Identify which cell holds the provided text, then report its [x, y] central coordinate. 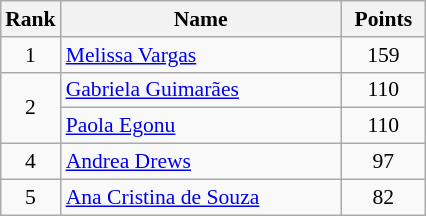
Name [201, 19]
159 [384, 54]
Andrea Drews [201, 161]
97 [384, 161]
1 [30, 54]
Ana Cristina de Souza [201, 197]
Rank [30, 19]
2 [30, 108]
Melissa Vargas [201, 54]
Gabriela Guimarães [201, 90]
Points [384, 19]
Paola Egonu [201, 126]
5 [30, 197]
4 [30, 161]
82 [384, 197]
